Pinpoint the cell where the given text exists, returning its [X, Y] midpoint coordinate. 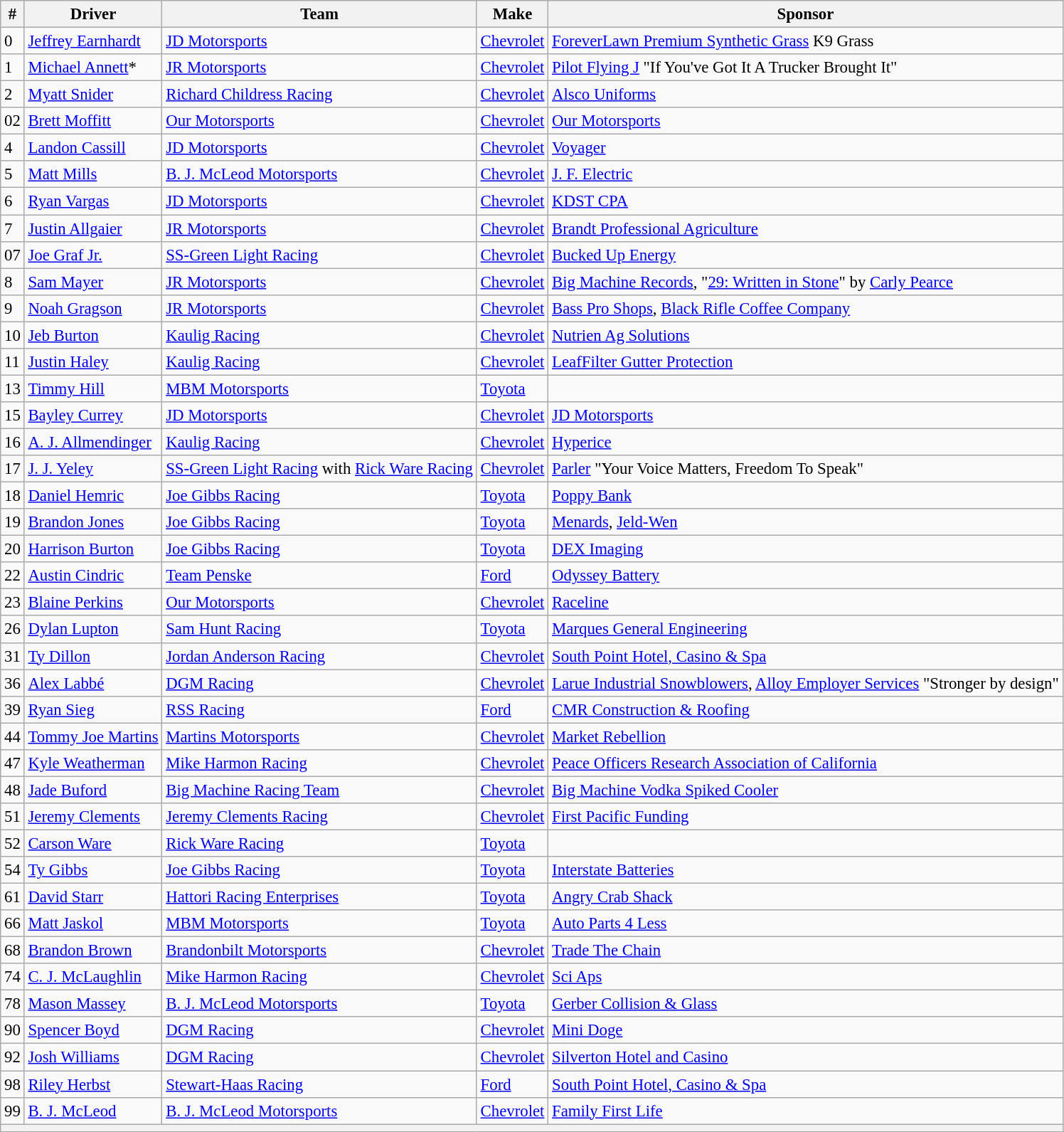
Daniel Hemric [93, 496]
51 [13, 817]
Big Machine Racing Team [319, 790]
Rick Ware Racing [319, 843]
Silverton Hotel and Casino [805, 1057]
Landon Cassill [93, 148]
SS-Green Light Racing with Rick Ware Racing [319, 469]
Ty Gibbs [93, 870]
Brandt Professional Agriculture [805, 228]
Josh Williams [93, 1057]
Trade The Chain [805, 951]
Big Machine Records, "29: Written in Stone" by Carly Pearce [805, 282]
47 [13, 763]
36 [13, 683]
Matt Jaskol [93, 924]
5 [13, 174]
Spencer Boyd [93, 1031]
ForeverLawn Premium Synthetic Grass K9 Grass [805, 41]
Richard Childress Racing [319, 95]
David Starr [93, 897]
19 [13, 522]
Hyperice [805, 442]
Team Penske [319, 576]
8 [13, 282]
Make [512, 14]
Driver [93, 14]
Hattori Racing Enterprises [319, 897]
Angry Crab Shack [805, 897]
Poppy Bank [805, 496]
Blaine Perkins [93, 603]
C. J. McLaughlin [93, 977]
78 [13, 1004]
Michael Annett* [93, 68]
Brandon Jones [93, 522]
DEX Imaging [805, 549]
Parler "Your Voice Matters, Freedom To Speak" [805, 469]
Sci Aps [805, 977]
Joe Graf Jr. [93, 255]
# [13, 14]
Riley Herbst [93, 1084]
First Pacific Funding [805, 817]
Jeremy Clements Racing [319, 817]
Menards, Jeld-Wen [805, 522]
Mason Massey [93, 1004]
Team [319, 14]
68 [13, 951]
98 [13, 1084]
7 [13, 228]
Stewart-Haas Racing [319, 1084]
Sponsor [805, 14]
SS-Green Light Racing [319, 255]
Interstate Batteries [805, 870]
Justin Haley [93, 362]
Brandon Brown [93, 951]
Ryan Vargas [93, 201]
1 [13, 68]
Sam Hunt Racing [319, 630]
99 [13, 1111]
Bayley Currey [93, 416]
90 [13, 1031]
23 [13, 603]
26 [13, 630]
20 [13, 549]
11 [13, 362]
61 [13, 897]
2 [13, 95]
Martins Motorsports [319, 736]
22 [13, 576]
Auto Parts 4 Less [805, 924]
13 [13, 388]
Alsco Uniforms [805, 95]
LeafFilter Gutter Protection [805, 362]
Ty Dillon [93, 656]
15 [13, 416]
Gerber Collision & Glass [805, 1004]
Market Rebellion [805, 736]
Jeremy Clements [93, 817]
9 [13, 308]
Alex Labbé [93, 683]
48 [13, 790]
Sam Mayer [93, 282]
Bass Pro Shops, Black Rifle Coffee Company [805, 308]
Dylan Lupton [93, 630]
31 [13, 656]
Odyssey Battery [805, 576]
Austin Cindric [93, 576]
07 [13, 255]
Carson Ware [93, 843]
6 [13, 201]
B. J. McLeod [93, 1111]
J. F. Electric [805, 174]
Mini Doge [805, 1031]
J. J. Yeley [93, 469]
Nutrien Ag Solutions [805, 335]
16 [13, 442]
Family First Life [805, 1111]
17 [13, 469]
Voyager [805, 148]
Peace Officers Research Association of California [805, 763]
Raceline [805, 603]
Jeb Burton [93, 335]
Ryan Sieg [93, 709]
Justin Allgaier [93, 228]
Brandonbilt Motorsports [319, 951]
Jeffrey Earnhardt [93, 41]
92 [13, 1057]
KDST CPA [805, 201]
Brett Moffitt [93, 121]
44 [13, 736]
Jordan Anderson Racing [319, 656]
66 [13, 924]
A. J. Allmendinger [93, 442]
74 [13, 977]
CMR Construction & Roofing [805, 709]
Big Machine Vodka Spiked Cooler [805, 790]
0 [13, 41]
RSS Racing [319, 709]
Myatt Snider [93, 95]
Noah Gragson [93, 308]
54 [13, 870]
Matt Mills [93, 174]
02 [13, 121]
39 [13, 709]
Pilot Flying J "If You've Got It A Trucker Brought It" [805, 68]
Larue Industrial Snowblowers, Alloy Employer Services "Stronger by design" [805, 683]
4 [13, 148]
18 [13, 496]
10 [13, 335]
Jade Buford [93, 790]
Harrison Burton [93, 549]
52 [13, 843]
Tommy Joe Martins [93, 736]
Marques General Engineering [805, 630]
Kyle Weatherman [93, 763]
Bucked Up Energy [805, 255]
Timmy Hill [93, 388]
